Determine the [x, y] coordinate at the center of the cell enclosing the given text.  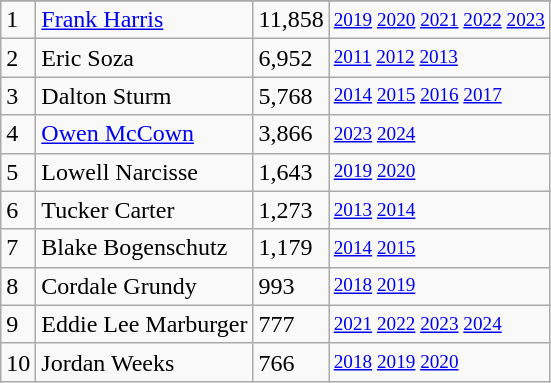
9 [18, 324]
2018 2019 2020 [439, 362]
Cordale Grundy [144, 286]
6 [18, 210]
Eddie Lee Marburger [144, 324]
8 [18, 286]
2 [18, 58]
3,866 [291, 134]
Dalton Sturm [144, 96]
2019 2020 [439, 172]
1 [18, 20]
2011 2012 2013 [439, 58]
5,768 [291, 96]
2021 2022 2023 2024 [439, 324]
766 [291, 362]
Eric Soza [144, 58]
11,858 [291, 20]
10 [18, 362]
2014 2015 2016 2017 [439, 96]
2023 2024 [439, 134]
Owen McCown [144, 134]
4 [18, 134]
Blake Bogenschutz [144, 248]
5 [18, 172]
2013 2014 [439, 210]
777 [291, 324]
Tucker Carter [144, 210]
6,952 [291, 58]
2019 2020 2021 2022 2023 [439, 20]
Frank Harris [144, 20]
3 [18, 96]
993 [291, 286]
2018 2019 [439, 286]
2014 2015 [439, 248]
1,643 [291, 172]
Jordan Weeks [144, 362]
Lowell Narcisse [144, 172]
1,273 [291, 210]
1,179 [291, 248]
7 [18, 248]
